Identify which cell holds the provided text, then report its [x, y] central coordinate. 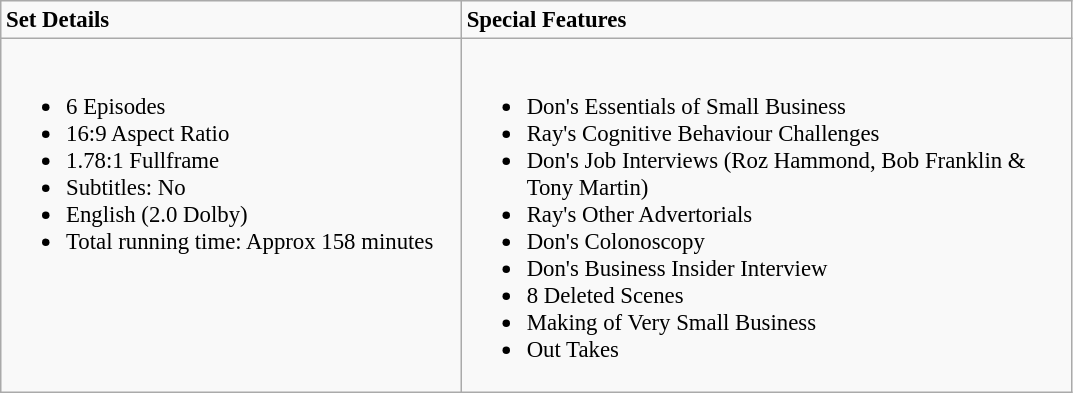
Set Details [232, 20]
6 Episodes16:9 Aspect Ratio1.78:1 FullframeSubtitles: NoEnglish (2.0 Dolby)Total running time: Approx 158 minutes [232, 216]
Special Features [766, 20]
